Find where the given text appears and provide that cell's center as [x, y] coordinate. 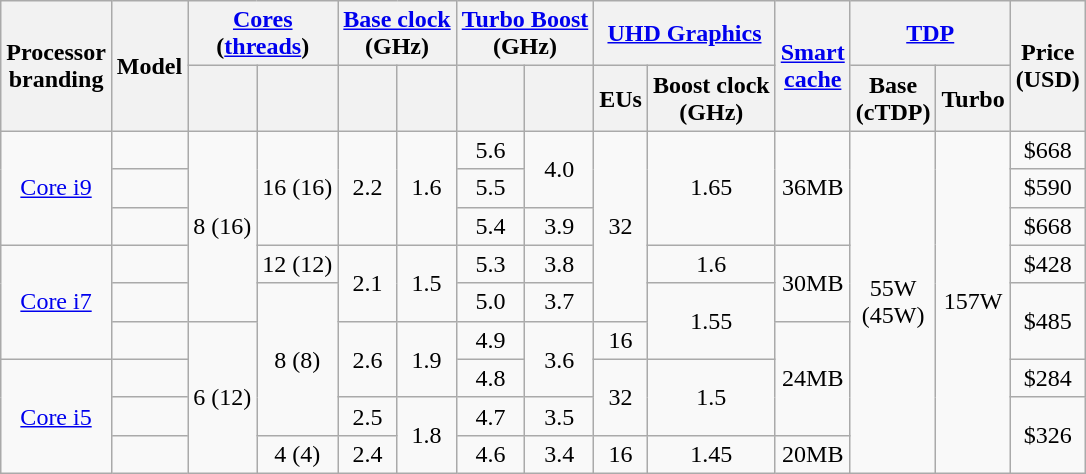
1.65 [711, 188]
4.8 [490, 378]
$428 [1048, 264]
Price (USD) [1048, 66]
8 (16) [222, 226]
EUs [621, 98]
Turbo [973, 98]
20MB [812, 454]
36MB [812, 188]
55W(45W) [893, 302]
157W [973, 302]
Processorbranding [56, 66]
24MB [812, 378]
2.2 [368, 188]
$485 [1048, 321]
Cores(threads) [263, 34]
6 (12) [222, 397]
4.9 [490, 340]
4.7 [490, 416]
5.6 [490, 150]
3.9 [560, 226]
1.45 [711, 454]
2.6 [368, 359]
4.6 [490, 454]
$284 [1048, 378]
5.5 [490, 188]
3.4 [560, 454]
5.4 [490, 226]
Base(cTDP) [893, 98]
Boost clock(GHz) [711, 98]
2.1 [368, 283]
5.3 [490, 264]
3.7 [560, 302]
TDP [930, 34]
3.6 [560, 359]
4 (4) [298, 454]
1.9 [426, 359]
2.5 [368, 416]
Model [149, 66]
1.55 [711, 321]
Smartcache [812, 66]
8 (8) [298, 359]
12 (12) [298, 264]
$590 [1048, 188]
3.5 [560, 416]
Base clock(GHz) [397, 34]
1.8 [426, 435]
16 (16) [298, 188]
2.4 [368, 454]
Core i9 [56, 188]
5.0 [490, 302]
4.0 [560, 169]
$326 [1048, 435]
Turbo Boost(GHz) [525, 34]
3.8 [560, 264]
Core i5 [56, 416]
30MB [812, 283]
UHD Graphics [684, 34]
Core i7 [56, 302]
